Return [x, y] of the center of cell containing provided text 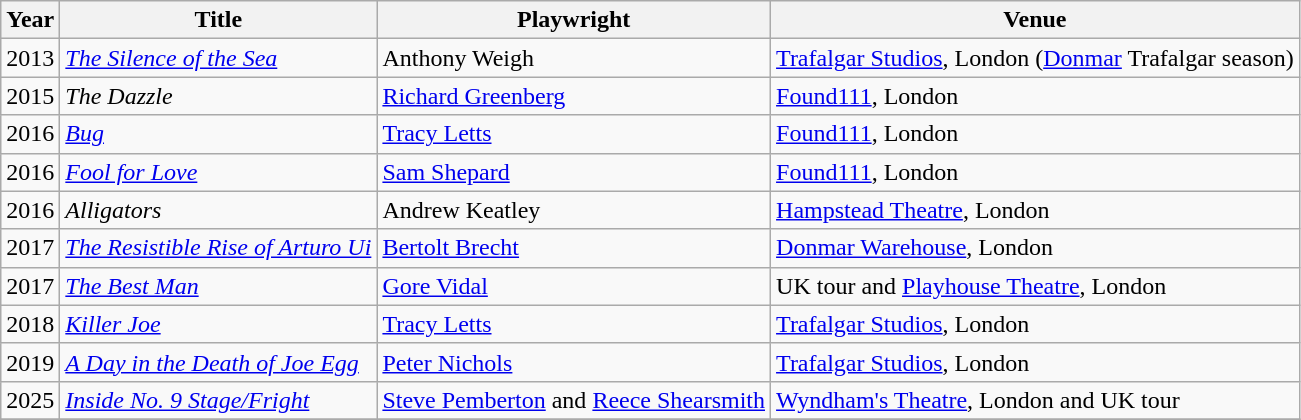
Bertolt Brecht [574, 248]
2019 [30, 362]
Bug [218, 134]
Wyndham's Theatre, London and UK tour [1036, 400]
A Day in the Death of Joe Egg [218, 362]
Killer Joe [218, 324]
Peter Nichols [574, 362]
2025 [30, 400]
Fool for Love [218, 172]
Anthony Weigh [574, 58]
Year [30, 20]
Steve Pemberton and Reece Shearsmith [574, 400]
Richard Greenberg [574, 96]
Inside No. 9 Stage/Fright [218, 400]
Andrew Keatley [574, 210]
The Best Man [218, 286]
UK tour and Playhouse Theatre, London [1036, 286]
Hampstead Theatre, London [1036, 210]
Title [218, 20]
The Dazzle [218, 96]
Venue [1036, 20]
The Silence of the Sea [218, 58]
2013 [30, 58]
2018 [30, 324]
Donmar Warehouse, London [1036, 248]
Playwright [574, 20]
Sam Shepard [574, 172]
The Resistible Rise of Arturo Ui [218, 248]
2015 [30, 96]
Gore Vidal [574, 286]
Trafalgar Studios, London (Donmar Trafalgar season) [1036, 58]
Alligators [218, 210]
